Detect which cell encompasses the target text, then output its (x, y) center coordinate. 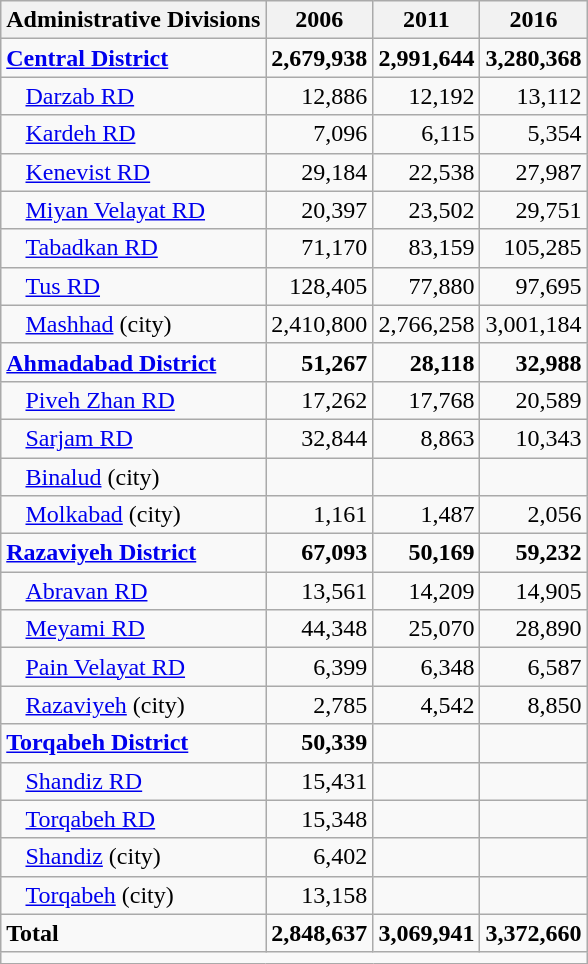
Razaviyeh (city) (134, 705)
51,267 (320, 362)
Darzab RD (134, 96)
Torqabeh District (134, 743)
6,115 (426, 134)
6,402 (320, 857)
4,542 (426, 705)
Binalud (city) (134, 477)
22,538 (426, 172)
8,850 (534, 705)
14,905 (534, 591)
28,118 (426, 362)
12,192 (426, 96)
14,209 (426, 591)
Miyan Velayat RD (134, 210)
6,348 (426, 667)
Torqabeh (city) (134, 895)
Mashhad (city) (134, 324)
50,339 (320, 743)
5,354 (534, 134)
12,886 (320, 96)
2,410,800 (320, 324)
71,170 (320, 248)
Sarjam RD (134, 438)
6,399 (320, 667)
17,768 (426, 400)
77,880 (426, 286)
Administrative Divisions (134, 20)
25,070 (426, 629)
Shandiz RD (134, 781)
8,863 (426, 438)
Kenevist RD (134, 172)
2,766,258 (426, 324)
67,093 (320, 553)
15,348 (320, 819)
3,069,941 (426, 933)
2,785 (320, 705)
Meyami RD (134, 629)
Razaviyeh District (134, 553)
2,679,938 (320, 58)
Tus RD (134, 286)
6,587 (534, 667)
13,561 (320, 591)
27,987 (534, 172)
Central District (134, 58)
2,848,637 (320, 933)
3,001,184 (534, 324)
2016 (534, 20)
17,262 (320, 400)
Pain Velayat RD (134, 667)
20,589 (534, 400)
44,348 (320, 629)
Shandiz (city) (134, 857)
13,112 (534, 96)
Piveh Zhan RD (134, 400)
32,988 (534, 362)
3,280,368 (534, 58)
3,372,660 (534, 933)
Kardeh RD (134, 134)
7,096 (320, 134)
128,405 (320, 286)
23,502 (426, 210)
20,397 (320, 210)
105,285 (534, 248)
1,161 (320, 515)
59,232 (534, 553)
15,431 (320, 781)
83,159 (426, 248)
32,844 (320, 438)
Torqabeh RD (134, 819)
Tabadkan RD (134, 248)
97,695 (534, 286)
2011 (426, 20)
Molkabad (city) (134, 515)
Abravan RD (134, 591)
29,751 (534, 210)
28,890 (534, 629)
10,343 (534, 438)
13,158 (320, 895)
2,056 (534, 515)
29,184 (320, 172)
2,991,644 (426, 58)
1,487 (426, 515)
50,169 (426, 553)
Total (134, 933)
2006 (320, 20)
Ahmadabad District (134, 362)
